Return (X, Y) of the center of cell containing provided text 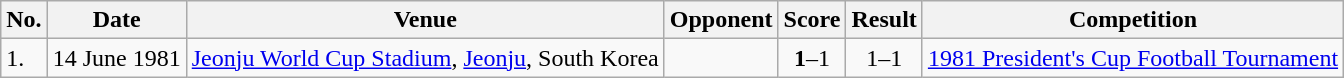
Date (116, 20)
Opponent (721, 20)
No. (24, 20)
Jeonju World Cup Stadium, Jeonju, South Korea (425, 58)
Score (812, 20)
Venue (425, 20)
Result (884, 20)
14 June 1981 (116, 58)
1981 President's Cup Football Tournament (1132, 58)
Competition (1132, 20)
1. (24, 58)
